Capture the cell that displays the provided text and extract its (X, Y) central coordinate. 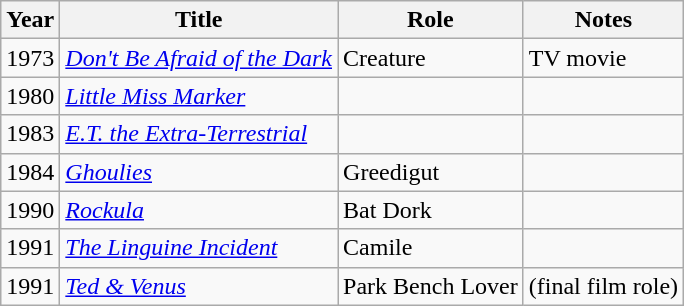
Rockula (199, 210)
1983 (30, 134)
Don't Be Afraid of the Dark (199, 58)
Camile (431, 248)
E.T. the Extra-Terrestrial (199, 134)
Year (30, 20)
Ghoulies (199, 172)
Notes (603, 20)
Little Miss Marker (199, 96)
Park Bench Lover (431, 286)
Greedigut (431, 172)
Role (431, 20)
Ted & Venus (199, 286)
TV movie (603, 58)
1990 (30, 210)
1973 (30, 58)
Bat Dork (431, 210)
Creature (431, 58)
The Linguine Incident (199, 248)
1984 (30, 172)
(final film role) (603, 286)
1980 (30, 96)
Title (199, 20)
